Scan for the cell matching the given text and deliver its [x, y] coordinate at center. 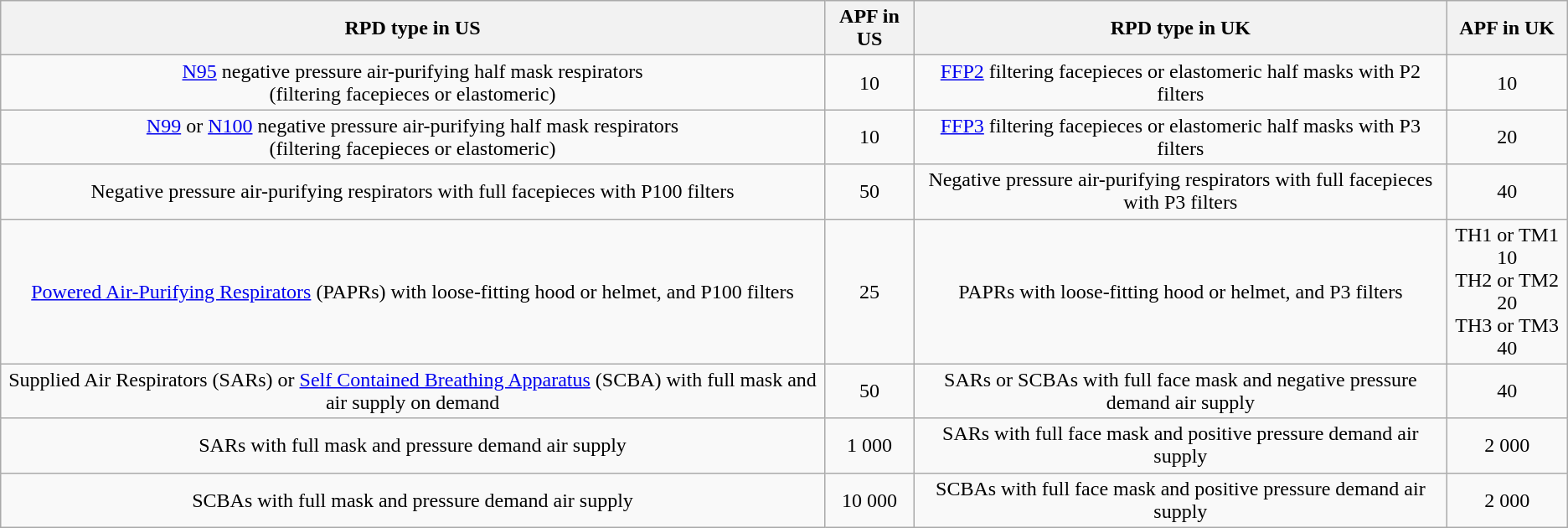
SCBAs with full face mask and positive pressure demand air supply [1181, 500]
SCBAs with full mask and pressure demand air supply [413, 500]
25 [869, 292]
SARs with full mask and pressure demand air supply [413, 446]
Negative pressure air-purifying respirators with full facepieces with P3 filters [1181, 191]
N99 or N100 negative pressure air-purifying half mask respirators(filtering facepieces or elastomeric) [413, 137]
N95 negative pressure air-purifying half mask respirators(filtering facepieces or elastomeric) [413, 82]
10 000 [869, 500]
20 [1507, 137]
Supplied Air Respirators (SARs) or Self Contained Breathing Apparatus (SCBA) with full mask and air supply on demand [413, 391]
1 000 [869, 446]
APF in UK [1507, 28]
SARs or SCBAs with full face mask and negative pressure demand air supply [1181, 391]
TH1 or TM1 10TH2 or TM2 20TH3 or TM3 40 [1507, 292]
FFP3 filtering facepieces or elastomeric half masks with P3 filters [1181, 137]
FFP2 filtering facepieces or elastomeric half masks with P2 filters [1181, 82]
RPD type in UK [1181, 28]
APF in US [869, 28]
Powered Air-Purifying Respirators (PAPRs) with loose-fitting hood or helmet, and P100 filters [413, 292]
PAPRs with loose-fitting hood or helmet, and P3 filters [1181, 292]
SARs with full face mask and positive pressure demand air supply [1181, 446]
RPD type in US [413, 28]
Negative pressure air-purifying respirators with full facepieces with P100 filters [413, 191]
